Find where the given text appears and provide that cell's center as (x, y) coordinate. 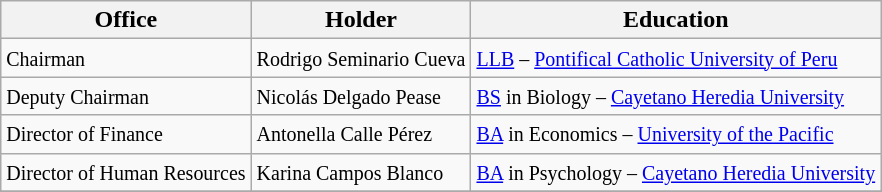
Karina Campos Blanco (361, 172)
BS in Biology – Cayetano Heredia University (676, 96)
Education (676, 20)
Nicolás Delgado Pease (361, 96)
Chairman (126, 58)
Antonella Calle Pérez (361, 134)
LLB – Pontifical Catholic University of Peru (676, 58)
Deputy Chairman (126, 96)
Holder (361, 20)
Director of Human Resources (126, 172)
Office (126, 20)
BA in Economics – University of the Pacific (676, 134)
BA in Psychology – Cayetano Heredia University (676, 172)
Director of Finance (126, 134)
Rodrigo Seminario Cueva (361, 58)
